Return [X, Y] of the center of cell containing provided text 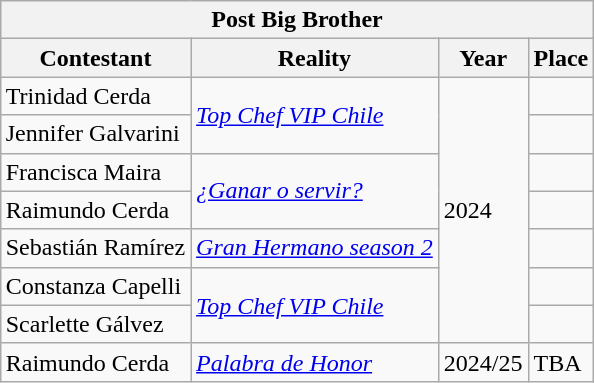
2024/25 [483, 362]
Jennifer Galvarini [95, 134]
¿Ganar o servir? [315, 191]
Francisca Maira [95, 172]
Contestant [95, 58]
Sebastián Ramírez [95, 248]
TBA [561, 362]
2024 [483, 210]
Scarlette Gálvez [95, 324]
Reality [315, 58]
Constanza Capelli [95, 286]
Palabra de Honor [315, 362]
Gran Hermano season 2 [315, 248]
Trinidad Cerda [95, 96]
Post Big Brother [297, 20]
Place [561, 58]
Year [483, 58]
